Extract the [x, y] coordinate from the center of the cell holding the provided text.  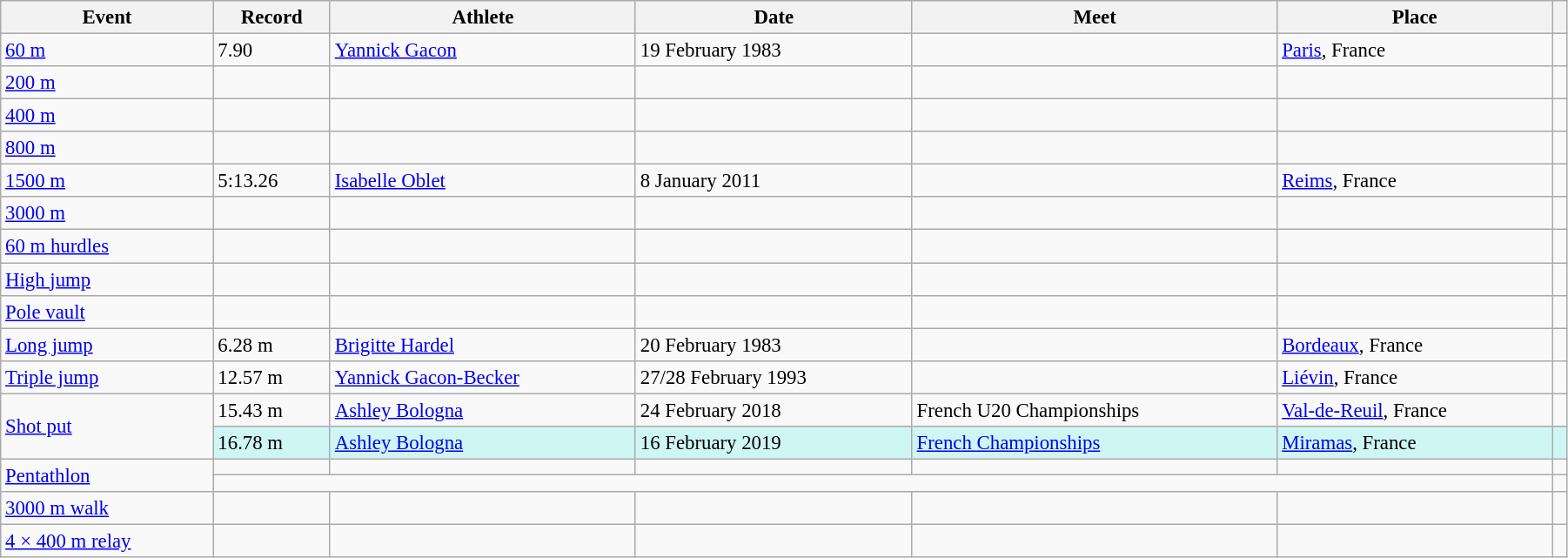
16.78 m [271, 443]
Shot put [107, 427]
3000 m walk [107, 508]
Long jump [107, 345]
Paris, France [1415, 50]
16 February 2019 [774, 443]
3000 m [107, 213]
Athlete [482, 17]
7.90 [271, 50]
Liévin, France [1415, 377]
4 × 400 m relay [107, 541]
6.28 m [271, 345]
27/28 February 1993 [774, 377]
800 m [107, 148]
High jump [107, 279]
19 February 1983 [774, 50]
1500 m [107, 181]
200 m [107, 83]
Pentathlon [107, 475]
60 m [107, 50]
Yannick Gacon [482, 50]
Date [774, 17]
Isabelle Oblet [482, 181]
400 m [107, 116]
Meet [1095, 17]
Triple jump [107, 377]
20 February 1983 [774, 345]
Bordeaux, France [1415, 345]
Pole vault [107, 312]
8 January 2011 [774, 181]
Record [271, 17]
Brigitte Hardel [482, 345]
Yannick Gacon-Becker [482, 377]
60 m hurdles [107, 246]
Reims, France [1415, 181]
15.43 m [271, 410]
Miramas, France [1415, 443]
French Championships [1095, 443]
Place [1415, 17]
24 February 2018 [774, 410]
12.57 m [271, 377]
Event [107, 17]
French U20 Championships [1095, 410]
Val-de-Reuil, France [1415, 410]
5:13.26 [271, 181]
